Scan for the cell matching the given text and deliver its [X, Y] coordinate at center. 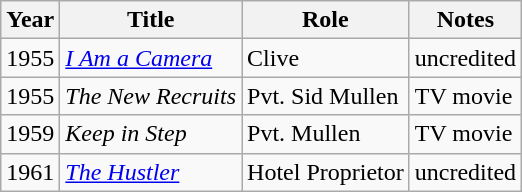
Hotel Proprietor [326, 172]
The Hustler [151, 172]
Notes [465, 20]
1961 [30, 172]
Keep in Step [151, 134]
Clive [326, 58]
Title [151, 20]
I Am a Camera [151, 58]
Year [30, 20]
1959 [30, 134]
The New Recruits [151, 96]
Role [326, 20]
Pvt. Mullen [326, 134]
Pvt. Sid Mullen [326, 96]
